Determine the [X, Y] coordinate at the center of the cell enclosing the given text.  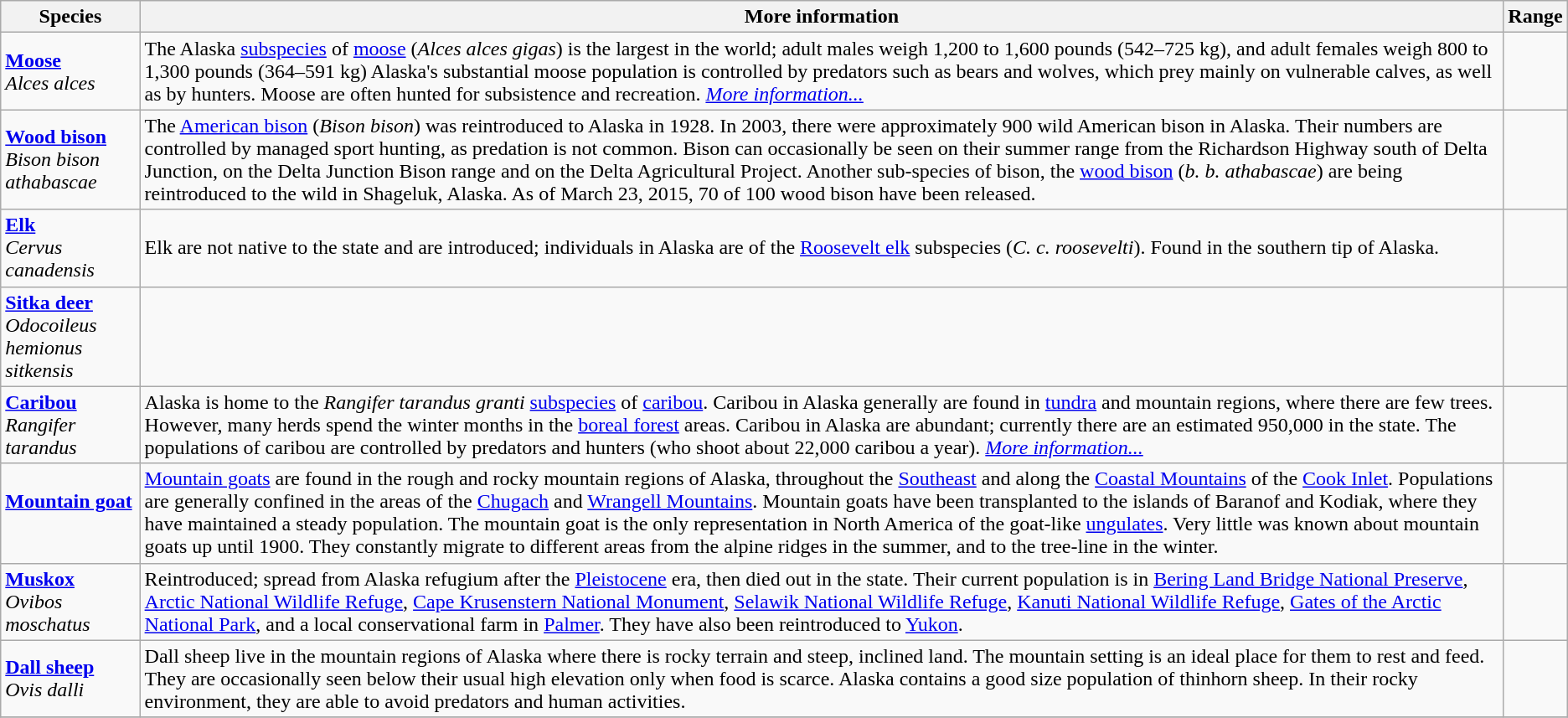
Dall sheepOvis dalli [70, 679]
Wood bison Bison bison athabascae [70, 159]
MuskoxOvibos moschatus [70, 602]
Sitka deer Odocoileus hemionus sitkensis [70, 337]
Species [70, 17]
ElkCervus canadensis [70, 248]
Range [1535, 17]
Moose Alces alces [70, 71]
More information [822, 17]
Caribou Rangifer tarandus [70, 425]
Mountain goat [70, 513]
